Locate the cell with the specified text and output its (X, Y) center coordinate. 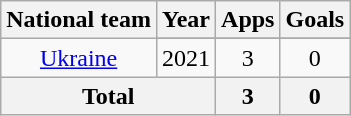
Goals (315, 20)
Total (108, 96)
National team (79, 20)
2021 (186, 58)
Ukraine (79, 58)
Apps (248, 20)
Year (186, 20)
